Extract the (X, Y) coordinate from the center of the cell holding the provided text.  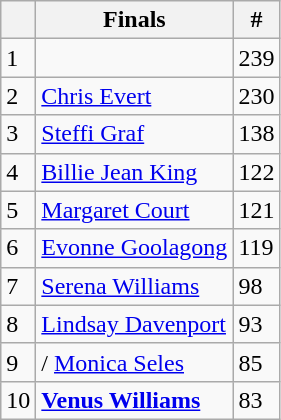
Lindsay Davenport (134, 324)
10 (18, 400)
121 (256, 210)
7 (18, 286)
# (256, 20)
Steffi Graf (134, 134)
8 (18, 324)
230 (256, 96)
2 (18, 96)
4 (18, 172)
85 (256, 362)
Serena Williams (134, 286)
239 (256, 58)
Billie Jean King (134, 172)
1 (18, 58)
Chris Evert (134, 96)
Finals (134, 20)
119 (256, 248)
/ Monica Seles (134, 362)
5 (18, 210)
6 (18, 248)
3 (18, 134)
98 (256, 286)
138 (256, 134)
Venus Williams (134, 400)
Margaret Court (134, 210)
83 (256, 400)
122 (256, 172)
93 (256, 324)
Evonne Goolagong (134, 248)
9 (18, 362)
